Provide the (x, y) coordinate of the cell's center where the given text is located.  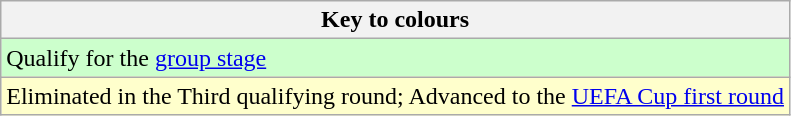
Eliminated in the Third qualifying round; Advanced to the UEFA Cup first round (396, 96)
Qualify for the group stage (396, 58)
Key to colours (396, 20)
